Extract the (x, y) coordinate from the center of the cell holding the provided text.  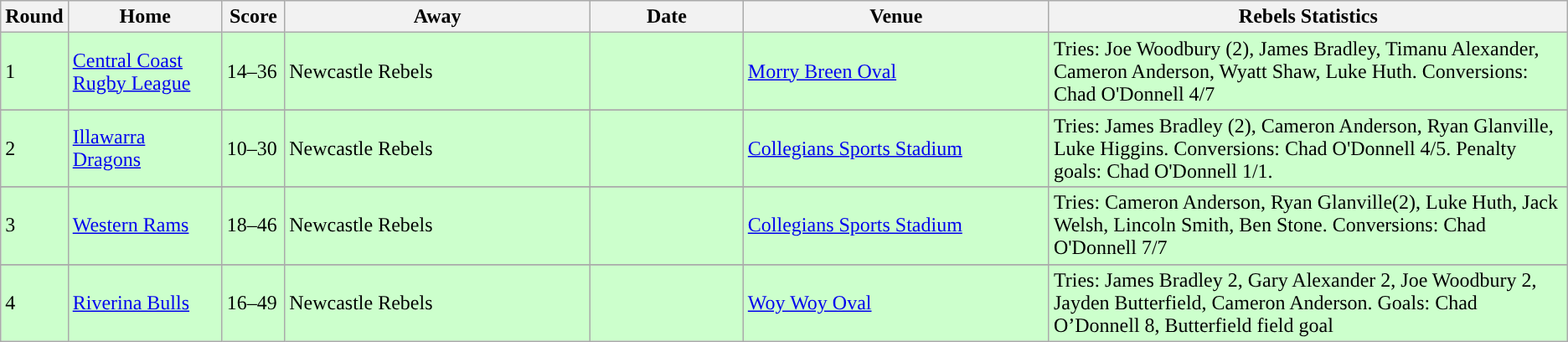
Central Coast Rugby League (145, 71)
Venue (896, 17)
Rebels Statistics (1308, 17)
18–46 (253, 225)
Woy Woy Oval (896, 303)
Away (437, 17)
4 (34, 303)
2 (34, 148)
Morry Breen Oval (896, 71)
Date (667, 17)
1 (34, 71)
Tries: Cameron Anderson, Ryan Glanville(2), Luke Huth, Jack Welsh, Lincoln Smith, Ben Stone. Conversions: Chad O'Donnell 7/7 (1308, 225)
Round (34, 17)
Tries: James Bradley 2, Gary Alexander 2, Joe Woodbury 2, Jayden Butterfield, Cameron Anderson. Goals: Chad O’Donnell 8, Butterfield field goal (1308, 303)
Western Rams (145, 225)
Score (253, 17)
16–49 (253, 303)
Tries: Joe Woodbury (2), James Bradley, Timanu Alexander, Cameron Anderson, Wyatt Shaw, Luke Huth. Conversions: Chad O'Donnell 4/7 (1308, 71)
Tries: James Bradley (2), Cameron Anderson, Ryan Glanville, Luke Higgins. Conversions: Chad O'Donnell 4/5. Penalty goals: Chad O'Donnell 1/1. (1308, 148)
10–30 (253, 148)
14–36 (253, 71)
3 (34, 225)
Riverina Bulls (145, 303)
Home (145, 17)
Illawarra Dragons (145, 148)
